From the cell containing the given text, extract its center point as (X, Y) coordinate. 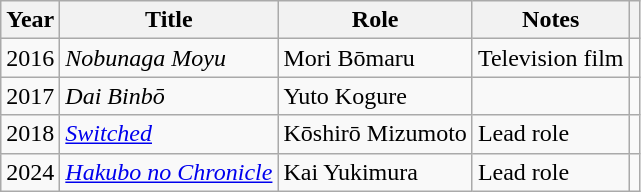
2018 (30, 134)
Notes (550, 20)
Mori Bōmaru (375, 58)
2017 (30, 96)
Title (169, 20)
Television film (550, 58)
Dai Binbō (169, 96)
Kai Yukimura (375, 172)
Role (375, 20)
Year (30, 20)
Yuto Kogure (375, 96)
Nobunaga Moyu (169, 58)
2016 (30, 58)
Kōshirō Mizumoto (375, 134)
Switched (169, 134)
Hakubo no Chronicle (169, 172)
2024 (30, 172)
